Find where the given text appears and provide that cell's center as [X, Y] coordinate. 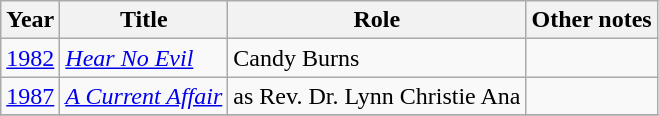
A Current Affair [144, 96]
Hear No Evil [144, 58]
Year [30, 20]
Candy Burns [377, 58]
1987 [30, 96]
Role [377, 20]
1982 [30, 58]
Other notes [592, 20]
as Rev. Dr. Lynn Christie Ana [377, 96]
Title [144, 20]
